Return the (x, y) coordinate for the center point of the cell that contains the specified text.  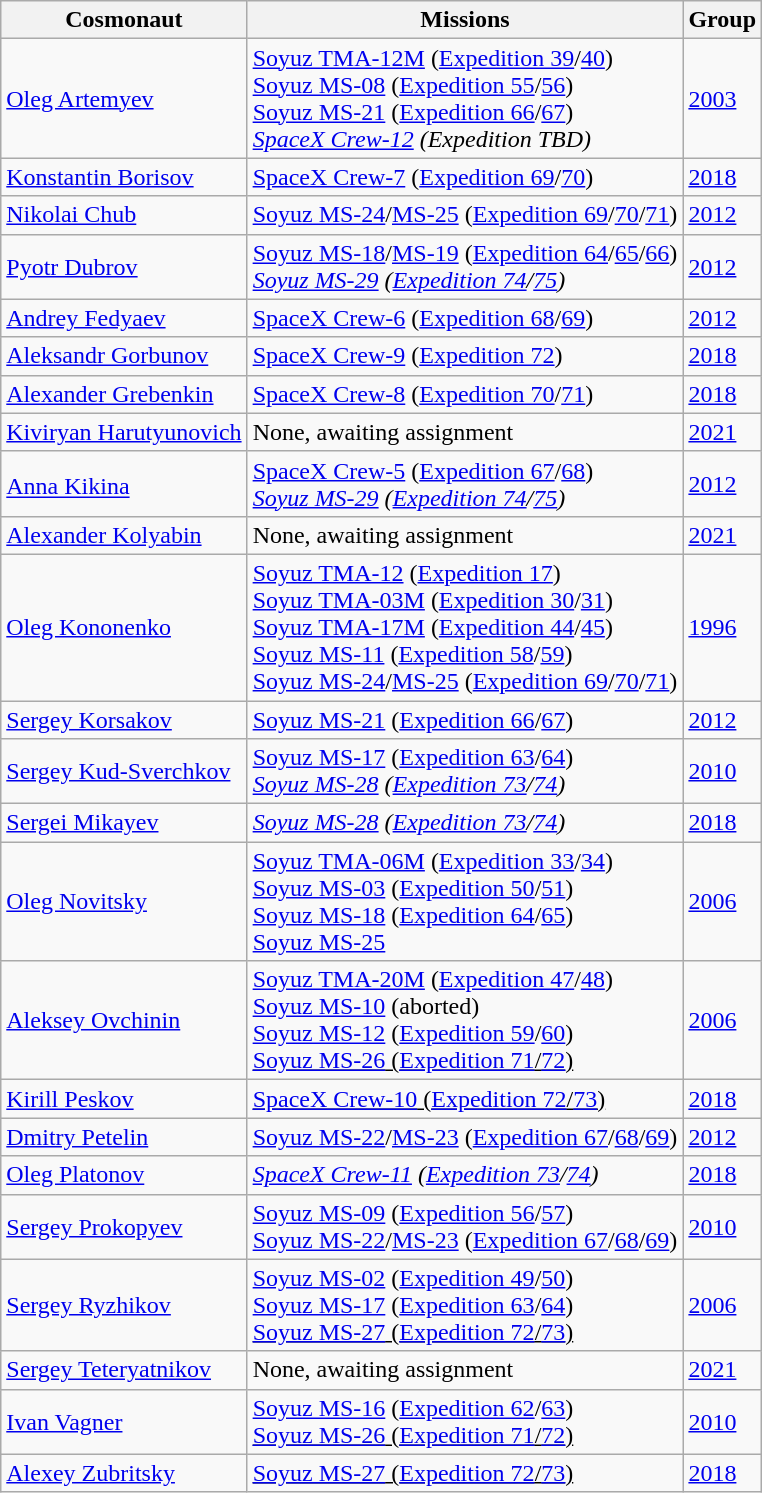
Group (722, 20)
SpaceX Crew-6 (Expedition 68/69) (465, 318)
Kiviryan Harutyunovich (124, 432)
Oleg Platonov (124, 1175)
Cosmonaut (124, 20)
Sergey Ryzhikov (124, 1305)
Soyuz MS-09 (Expedition 56/57)Soyuz MS-22/MS-23 (Expedition 67/68/69) (465, 1226)
SpaceX Crew-11 (Expedition 73/74) (465, 1175)
Kirill Peskov (124, 1099)
Konstantin Borisov (124, 177)
Soyuz MS-02 (Expedition 49/50)Soyuz MS-17 (Expedition 63/64)Soyuz MS-27 (Expedition 72/73) (465, 1305)
Aleksey Ovchinin (124, 1020)
SpaceX Crew-9 (Expedition 72) (465, 356)
Soyuz TMA-06M (Expedition 33/34)Soyuz MS-03 (Expedition 50/51)Soyuz MS-18 (Expedition 64/65)Soyuz MS-25 (465, 902)
Alexander Kolyabin (124, 535)
Nikolai Chub (124, 215)
Soyuz MS-28 (Expedition 73/74) (465, 823)
Oleg Kononenko (124, 627)
Sergey Teteryatnikov (124, 1370)
Sergey Korsakov (124, 719)
Soyuz TMA-12M (Expedition 39/40)Soyuz MS-08 (Expedition 55/56)Soyuz MS-21 (Expedition 66/67)SpaceX Crew-12 (Expedition TBD) (465, 98)
Dmitry Petelin (124, 1137)
Sergei Mikayev (124, 823)
Oleg Artemyev (124, 98)
Anna Kikina (124, 484)
Alexey Zubritsky (124, 1473)
Oleg Novitsky (124, 902)
Pyotr Dubrov (124, 266)
SpaceX Crew-8 (Expedition 70/71) (465, 394)
SpaceX Crew-10 (Expedition 72/73) (465, 1099)
Soyuz MS-24/MS-25 (Expedition 69/70/71) (465, 215)
Andrey Fedyaev (124, 318)
2003 (722, 98)
Soyuz MS-17 (Expedition 63/64)Soyuz MS-28 (Expedition 73/74) (465, 772)
Soyuz TMA-20M (Expedition 47/48)Soyuz MS-10 (aborted)Soyuz MS-12 (Expedition 59/60)Soyuz MS-26 (Expedition 71/72) (465, 1020)
Soyuz MS-16 (Expedition 62/63)Soyuz MS-26 (Expedition 71/72) (465, 1422)
Sergey Prokopyev (124, 1226)
Soyuz MS-22/MS-23 (Expedition 67/68/69) (465, 1137)
Alexander Grebenkin (124, 394)
SpaceX Crew-5 (Expedition 67/68)Soyuz MS-29 (Expedition 74/75) (465, 484)
Missions (465, 20)
Ivan Vagner (124, 1422)
Soyuz MS-27 (Expedition 72/73) (465, 1473)
1996 (722, 627)
SpaceX Crew-7 (Expedition 69/70) (465, 177)
Soyuz MS-18/MS-19 (Expedition 64/65/66)Soyuz MS-29 (Expedition 74/75) (465, 266)
Soyuz MS-21 (Expedition 66/67) (465, 719)
Aleksandr Gorbunov (124, 356)
Sergey Kud-Sverchkov (124, 772)
